Capture the cell that displays the provided text and extract its [x, y] central coordinate. 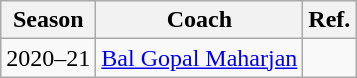
Season [48, 20]
Coach [200, 20]
Bal Gopal Maharjan [200, 58]
2020–21 [48, 58]
Ref. [330, 20]
